Search for the cell housing the specified text and yield its (x, y) center coordinate. 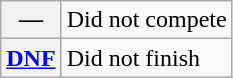
Did not finish (146, 58)
— (31, 20)
Did not compete (146, 20)
DNF (31, 58)
